Search for the cell housing the specified text and yield its [x, y] center coordinate. 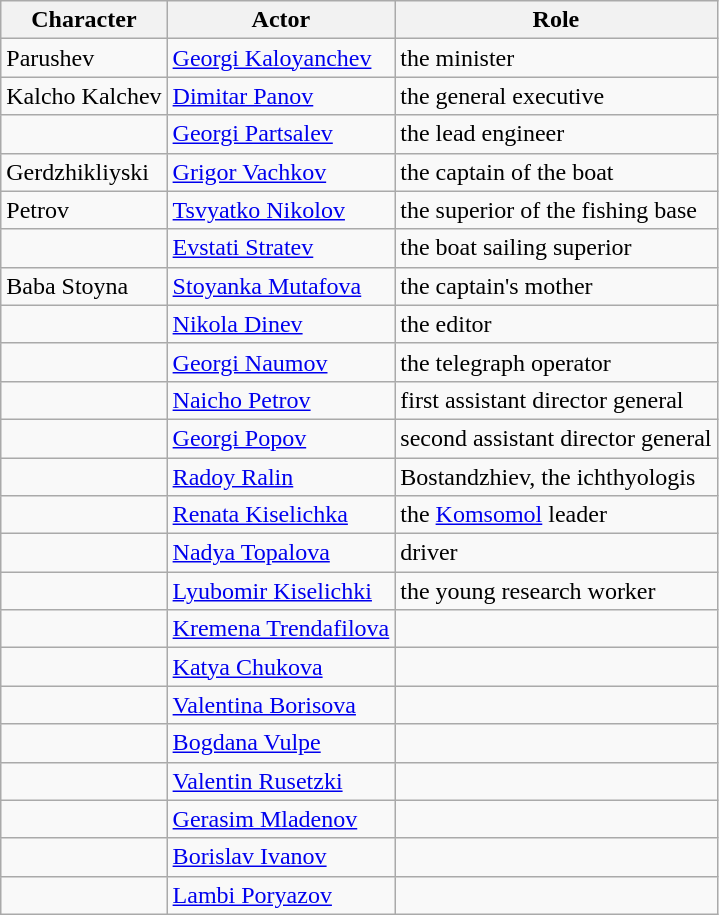
first assistant director general [556, 400]
the superior of the fishing base [556, 210]
Kremena Trendafilova [281, 629]
Character [84, 20]
Stoyanka Mutafova [281, 286]
Naicho Petrov [281, 400]
Actor [281, 20]
Nikola Dinev [281, 324]
Valentina Borisova [281, 705]
driver [556, 553]
Dimitar Panov [281, 96]
Georgi Kaloyanchev [281, 58]
Gerdzhikliyski [84, 172]
Bostandzhiev, the ichthyologis [556, 477]
the telegraph operator [556, 362]
Lyubomir Kiselichki [281, 591]
the captain of the boat [556, 172]
the boat sailing superior [556, 248]
the lead engineer [556, 134]
Lambi Poryazov [281, 895]
Bogdana Vulpe [281, 743]
Baba Stoyna [84, 286]
the editor [556, 324]
Borislav Ivanov [281, 857]
the Komsomol leader [556, 515]
Radoy Ralin [281, 477]
Nadya Topalova [281, 553]
the minister [556, 58]
Gerasim Mladenov [281, 819]
Valentin Rusetzki [281, 781]
the captain's mother [556, 286]
Petrov [84, 210]
Georgi Popov [281, 438]
Parushev [84, 58]
Kalcho Kalchev [84, 96]
Tsvyatko Nikolov [281, 210]
Katya Chukova [281, 667]
the general executive [556, 96]
Georgi Naumov [281, 362]
second assistant director general [556, 438]
the young research worker [556, 591]
Renata Kiselichka [281, 515]
Evstati Stratev [281, 248]
Georgi Partsalev [281, 134]
Role [556, 20]
Grigor Vachkov [281, 172]
